Search for the cell housing the specified text and yield its [x, y] center coordinate. 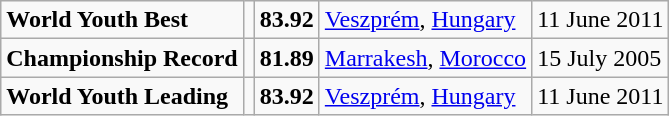
15 July 2005 [600, 58]
81.89 [286, 58]
Championship Record [122, 58]
World Youth Best [122, 20]
Marrakesh, Morocco [425, 58]
World Youth Leading [122, 96]
